Capture the cell that displays the provided text and extract its [X, Y] central coordinate. 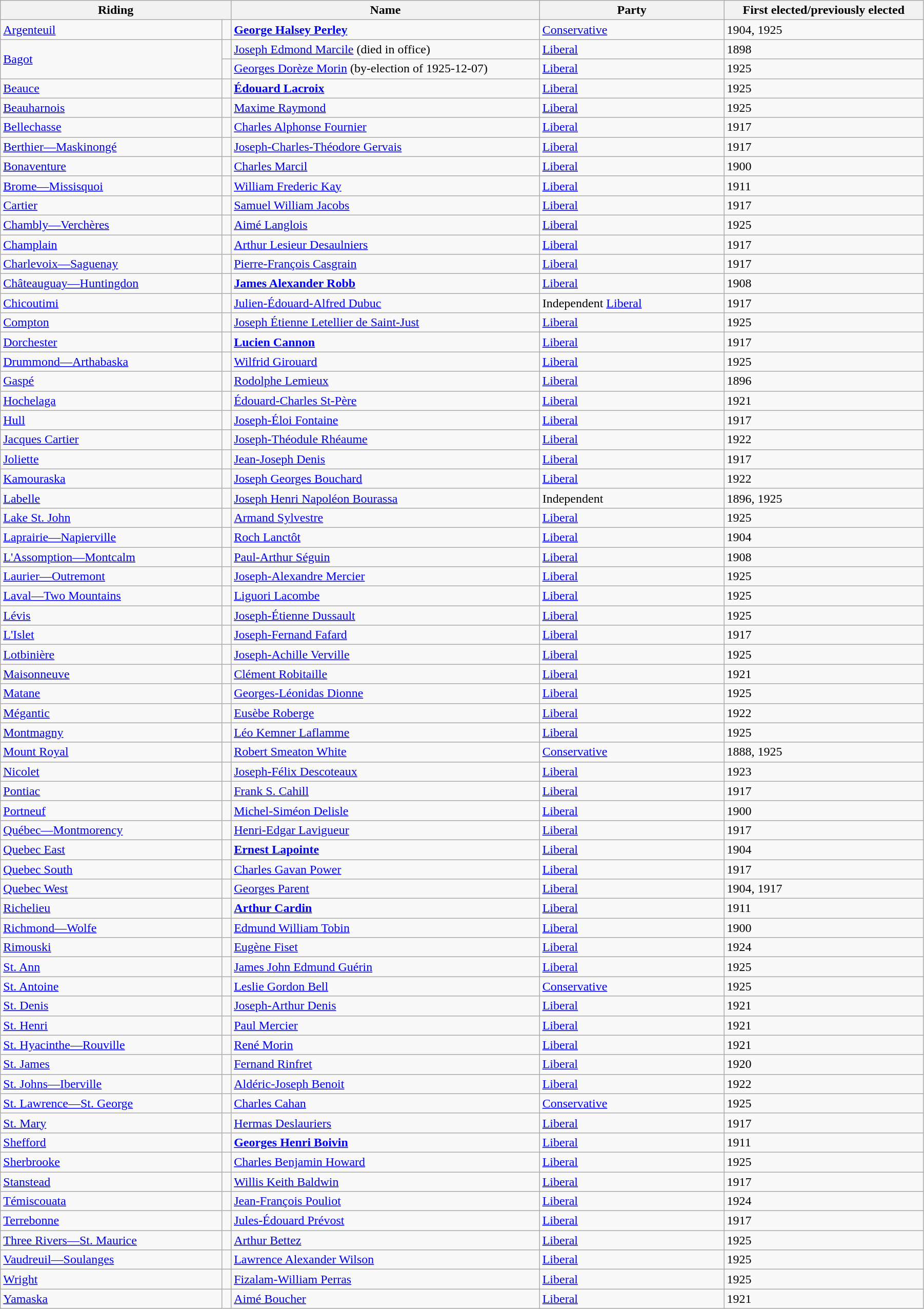
Ernest Lapointe [386, 849]
Bagot [111, 59]
Georges Henri Boivin [386, 1142]
Arthur Lesieur Desaulniers [386, 245]
Rodolphe Lemieux [386, 381]
Bonaventure [111, 166]
Paul Mercier [386, 1025]
Quebec West [111, 889]
Eusèbe Roberge [386, 713]
Joseph Henri Napoléon Bourassa [386, 498]
Joliette [111, 459]
Joseph-Étienne Dussault [386, 616]
Robert Smeaton White [386, 752]
Laurier—Outremont [111, 577]
Berthier—Maskinongé [111, 147]
Roch Lanctôt [386, 537]
Lake St. John [111, 518]
Mount Royal [111, 752]
Independent [632, 498]
Hermas Deslauriers [386, 1123]
Frank S. Cahill [386, 791]
Charles Marcil [386, 166]
Drummond—Arthabaska [111, 362]
Joseph-Alexandre Mercier [386, 577]
Joseph Étienne Letellier de Saint-Just [386, 323]
Charles Cahan [386, 1103]
Joseph Georges Bouchard [386, 479]
Maisonneuve [111, 674]
Julien-Édouard-Alfred Dubuc [386, 303]
Georges Dorèze Morin (by-election of 1925-12-07) [386, 69]
Laprairie—Napierville [111, 537]
Mégantic [111, 713]
Samuel William Jacobs [386, 205]
Charles Gavan Power [386, 869]
Joseph-Éloi Fontaine [386, 420]
St. Ann [111, 967]
First elected/previously elected [823, 10]
George Halsey Perley [386, 30]
Aimé Boucher [386, 1299]
Lotbinière [111, 655]
Willis Keith Baldwin [386, 1181]
Chambly—Verchères [111, 225]
St. Antoine [111, 986]
Clément Robitaille [386, 674]
Joseph-Fernand Fafard [386, 635]
Joseph-Arthur Denis [386, 1006]
Michel-Siméon Delisle [386, 810]
Hochelaga [111, 401]
1896, 1925 [823, 498]
Montmagny [111, 732]
Hull [111, 420]
Bellechasse [111, 127]
Joseph-Charles-Théodore Gervais [386, 147]
Brome—Missisquoi [111, 186]
Édouard-Charles St-Père [386, 401]
Terrebonne [111, 1221]
Three Rivers—St. Maurice [111, 1240]
St. Johns—Iberville [111, 1084]
Gaspé [111, 381]
Shefford [111, 1142]
Stanstead [111, 1181]
Édouard Lacroix [386, 88]
Témiscouata [111, 1201]
1888, 1925 [823, 752]
Yamaska [111, 1299]
1923 [823, 771]
Fizalam-William Perras [386, 1279]
Léo Kemner Laflamme [386, 732]
Portneuf [111, 810]
St. Lawrence—St. George [111, 1103]
Lawrence Alexander Wilson [386, 1260]
Vaudreuil—Soulanges [111, 1260]
Riding [116, 10]
Jean-Joseph Denis [386, 459]
Lévis [111, 616]
Name [386, 10]
Georges-Léonidas Dionne [386, 693]
Dorchester [111, 342]
Québec—Montmorency [111, 830]
Joseph-Achille Verville [386, 655]
St. Denis [111, 1006]
Châteauguay—Huntingdon [111, 284]
Jacques Cartier [111, 440]
1920 [823, 1064]
L'Islet [111, 635]
Pontiac [111, 791]
Edmund William Tobin [386, 928]
Leslie Gordon Bell [386, 986]
Party [632, 10]
Labelle [111, 498]
William Frederic Kay [386, 186]
Quebec East [111, 849]
Rimouski [111, 947]
Beauce [111, 88]
Armand Sylvestre [386, 518]
Charles Benjamin Howard [386, 1162]
Joseph-Théodule Rhéaume [386, 440]
Joseph-Félix Descoteaux [386, 771]
Wilfrid Girouard [386, 362]
Aimé Langlois [386, 225]
Charlevoix—Saguenay [111, 264]
Jean-François Pouliot [386, 1201]
James John Edmund Guérin [386, 967]
Kamouraska [111, 479]
1896 [823, 381]
Georges Parent [386, 889]
Fernand Rinfret [386, 1064]
Paul-Arthur Séguin [386, 557]
St. Mary [111, 1123]
Champlain [111, 245]
L'Assomption—Montcalm [111, 557]
Chicoutimi [111, 303]
Arthur Bettez [386, 1240]
Wright [111, 1279]
St. Hyacinthe—Rouville [111, 1045]
Cartier [111, 205]
Jules-Édouard Prévost [386, 1221]
Pierre-François Casgrain [386, 264]
1904, 1917 [823, 889]
Henri-Edgar Lavigueur [386, 830]
Charles Alphonse Fournier [386, 127]
Compton [111, 323]
Joseph Edmond Marcile (died in office) [386, 49]
Richelieu [111, 908]
Quebec South [111, 869]
Beauharnois [111, 108]
1904, 1925 [823, 30]
1898 [823, 49]
St. James [111, 1064]
St. Henri [111, 1025]
Argenteuil [111, 30]
Arthur Cardin [386, 908]
Laval—Two Mountains [111, 596]
Nicolet [111, 771]
Maxime Raymond [386, 108]
Matane [111, 693]
Independent Liberal [632, 303]
Sherbrooke [111, 1162]
René Morin [386, 1045]
Lucien Cannon [386, 342]
Richmond—Wolfe [111, 928]
Aldéric-Joseph Benoit [386, 1084]
Eugène Fiset [386, 947]
Liguori Lacombe [386, 596]
James Alexander Robb [386, 284]
